Scan for the cell matching the given text and deliver its [X, Y] coordinate at center. 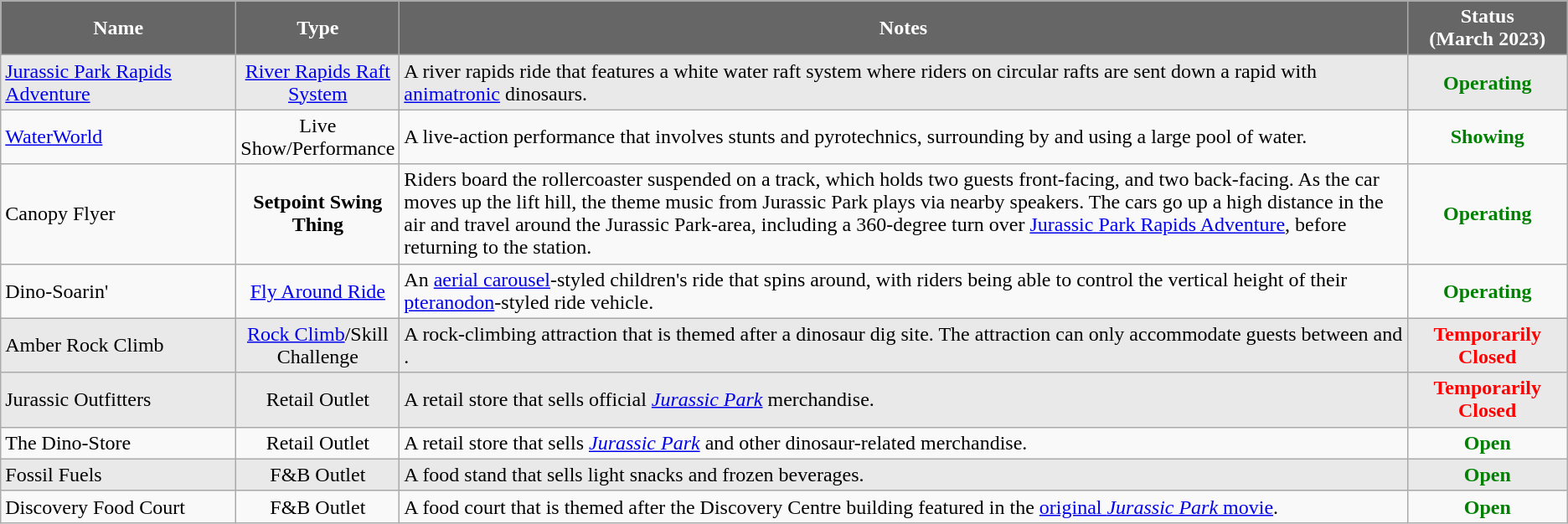
A retail store that sells Jurassic Park and other dinosaur-related merchandise. [903, 443]
Fly Around Ride [318, 291]
Rock Climb/Skill Challenge [318, 345]
A retail store that sells official Jurassic Park merchandise. [903, 400]
Jurassic Outfitters [119, 400]
Live Show/Performance [318, 137]
Type [318, 28]
Jurassic Park Rapids Adventure [119, 82]
Name [119, 28]
Dino-Soarin' [119, 291]
Canopy Flyer [119, 214]
Discovery Food Court [119, 506]
A river rapids ride that features a white water raft system where riders on circular rafts are sent down a rapid with animatronic dinosaurs. [903, 82]
River Rapids Raft System [318, 82]
WaterWorld [119, 137]
A live-action performance that involves stunts and pyrotechnics, surrounding by and using a large pool of water. [903, 137]
A rock-climbing attraction that is themed after a dinosaur dig site. The attraction can only accommodate guests between and . [903, 345]
A food stand that sells light snacks and frozen beverages. [903, 475]
Amber Rock Climb [119, 345]
Fossil Fuels [119, 475]
A food court that is themed after the Discovery Centre building featured in the original Jurassic Park movie. [903, 506]
Notes [903, 28]
Status(March 2023) [1488, 28]
Showing [1488, 137]
Setpoint Swing Thing [318, 214]
The Dino-Store [119, 443]
